Determine the (x, y) coordinate at the center of the cell enclosing the given text.  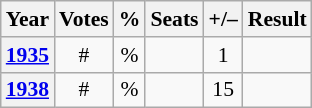
1 (224, 55)
Result (278, 19)
Seats (174, 19)
15 (224, 90)
1935 (28, 55)
Votes (84, 19)
+/– (224, 19)
Year (28, 19)
1938 (28, 90)
